Provide the (x, y) coordinate of the cell's center where the given text is located.  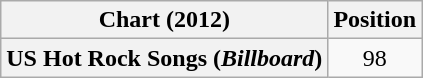
Position (375, 20)
Chart (2012) (164, 20)
98 (375, 58)
US Hot Rock Songs (Billboard) (164, 58)
